Extract the (x, y) coordinate from the center of the cell holding the provided text.  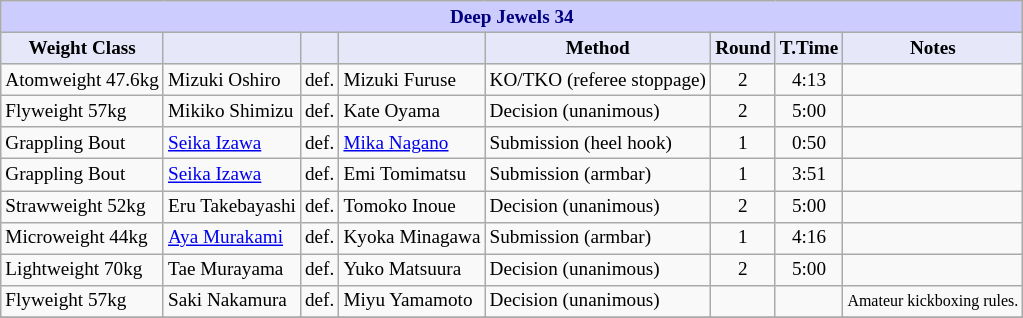
KO/TKO (referee stoppage) (598, 80)
Method (598, 48)
Kyoka Minagawa (412, 238)
Saki Nakamura (232, 301)
Eru Takebayashi (232, 206)
Kate Oyama (412, 111)
Strawweight 52kg (82, 206)
Round (744, 48)
Tae Murayama (232, 270)
Mizuki Furuse (412, 80)
Mika Nagano (412, 143)
Emi Tomimatsu (412, 175)
3:51 (809, 175)
Microweight 44kg (82, 238)
Tomoko Inoue (412, 206)
Deep Jewels 34 (512, 17)
Miyu Yamamoto (412, 301)
Submission (heel hook) (598, 143)
0:50 (809, 143)
Amateur kickboxing rules. (933, 301)
4:16 (809, 238)
T.Time (809, 48)
Mikiko Shimizu (232, 111)
Yuko Matsuura (412, 270)
Mizuki Oshiro (232, 80)
Notes (933, 48)
Weight Class (82, 48)
Aya Murakami (232, 238)
4:13 (809, 80)
Lightweight 70kg (82, 270)
Atomweight 47.6kg (82, 80)
